Determine the (x, y) coordinate at the center of the cell enclosing the given text.  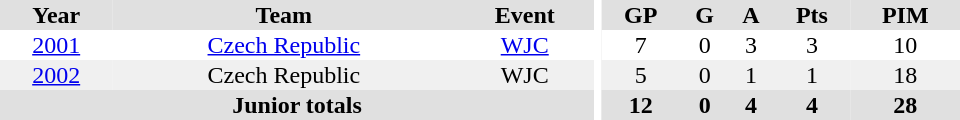
A (752, 15)
2001 (56, 45)
28 (905, 105)
7 (641, 45)
12 (641, 105)
Team (284, 15)
Junior totals (297, 105)
Year (56, 15)
G (705, 15)
PIM (905, 15)
Event (524, 15)
Pts (812, 15)
GP (641, 15)
2002 (56, 75)
10 (905, 45)
18 (905, 75)
5 (641, 75)
